Find where the given text appears and provide that cell's center as (x, y) coordinate. 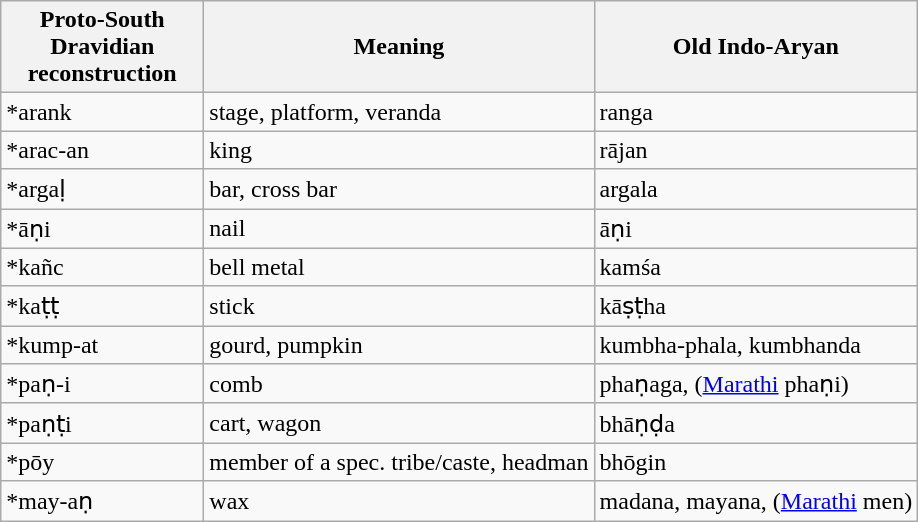
ranga (756, 112)
Proto-South Dravidian reconstruction (102, 47)
*āṇi (102, 228)
*paṇṭi (102, 423)
bhōgin (756, 462)
*pōy (102, 462)
*argaḷ (102, 189)
rājan (756, 150)
stick (399, 306)
Old Indo-Aryan (756, 47)
*arac-an (102, 150)
*arank (102, 112)
bar, cross bar (399, 189)
king (399, 150)
gourd, pumpkin (399, 345)
nail (399, 228)
kumbha-phala, kumbhanda (756, 345)
bell metal (399, 267)
madana, mayana, (Marathi men) (756, 501)
stage, platform, veranda (399, 112)
*kaṭṭ (102, 306)
comb (399, 384)
phaṇaga, (Marathi phaṇi) (756, 384)
cart, wagon (399, 423)
kāṣṭha (756, 306)
*may-aṇ (102, 501)
Meaning (399, 47)
āṇi (756, 228)
*kañc (102, 267)
bhāṇḍa (756, 423)
*paṇ-i (102, 384)
wax (399, 501)
argala (756, 189)
*kump-at (102, 345)
kamśa (756, 267)
member of a spec. tribe/caste, headman (399, 462)
